Return [X, Y] of the center of cell containing provided text 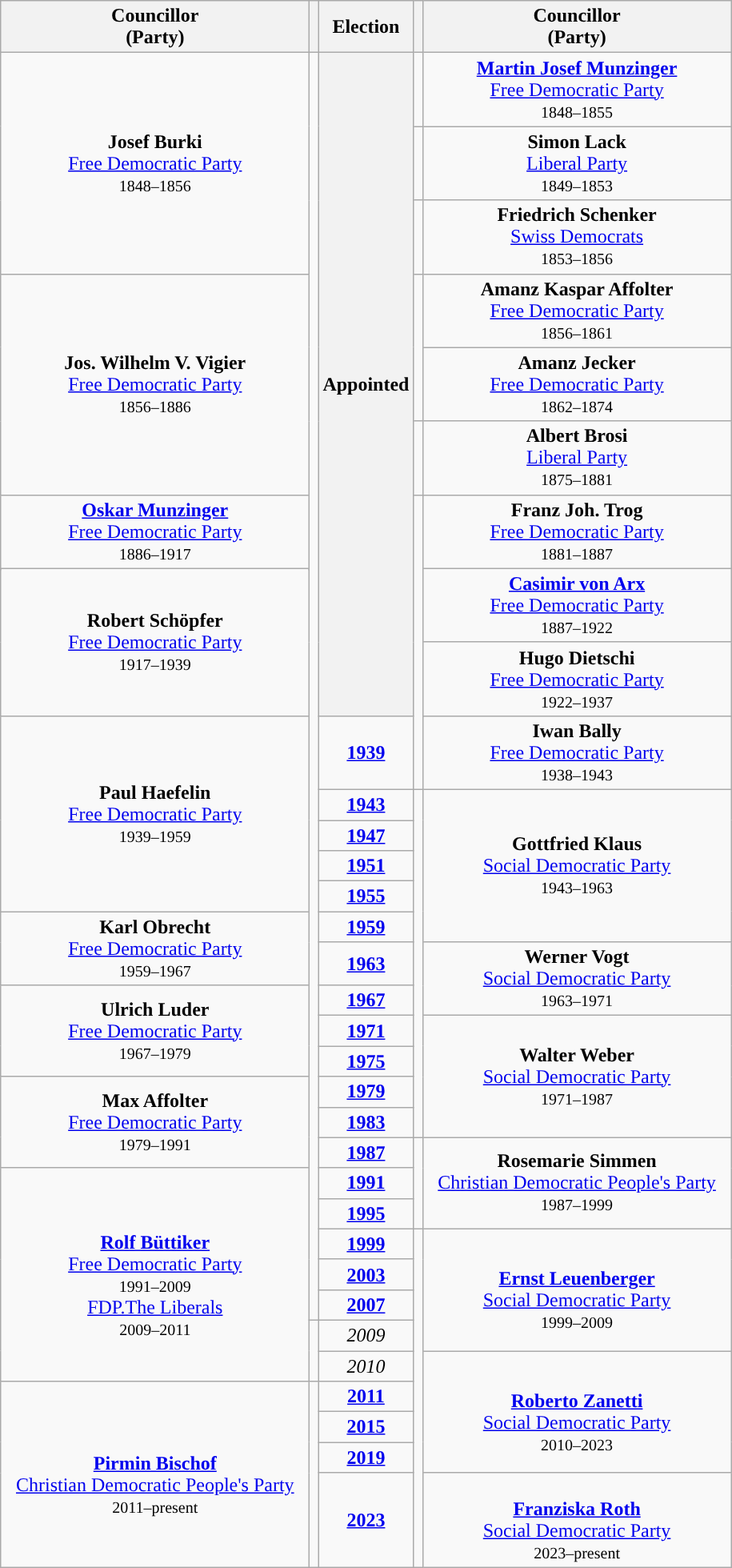
Simon LackLiberal Party1849–1853 [577, 163]
1995 [366, 1213]
2007 [366, 1305]
Pirmin BischofChristian Democratic People's Party2011–present [155, 1474]
Appointed [366, 384]
1987 [366, 1153]
Robert SchöpferFree Democratic Party1917–1939 [155, 642]
Josef BurkiFree Democratic Party1848–1856 [155, 163]
Election [366, 27]
Karl ObrechtFree Democratic Party1959–1967 [155, 948]
Amanz JeckerFree Democratic Party1862–1874 [577, 384]
Gottfried KlausSocial Democratic Party1943–1963 [577, 865]
1983 [366, 1122]
Casimir von ArxFree Democratic Party1887–1922 [577, 605]
Rosemarie SimmenChristian Democratic People's Party1987–1999 [577, 1183]
1955 [366, 896]
Ernst LeuenbergerSocial Democratic Party1999–2009 [577, 1289]
2003 [366, 1274]
1939 [366, 752]
1979 [366, 1092]
2009 [366, 1335]
2011 [366, 1397]
Franziska RothSocial Democratic Party2023–present [577, 1521]
1947 [366, 835]
Iwan BallyFree Democratic Party1938–1943 [577, 752]
Hugo DietschiFree Democratic Party1922–1937 [577, 679]
1963 [366, 964]
Roberto ZanettiSocial Democratic Party2010–2023 [577, 1412]
Friedrich SchenkerSwiss Democrats1853–1856 [577, 237]
Ulrich LuderFree Democratic Party1967–1979 [155, 1031]
1951 [366, 866]
1991 [366, 1183]
2023 [366, 1521]
1971 [366, 1031]
Max AffolterFree Democratic Party1979–1991 [155, 1122]
Martin Josef MunzingerFree Democratic Party1848–1855 [577, 90]
Werner VogtSocial Democratic Party1963–1971 [577, 979]
Jos. Wilhelm V. VigierFree Democratic Party1856–1886 [155, 384]
2015 [366, 1427]
Oskar MunzingerFree Democratic Party1886–1917 [155, 531]
Albert BrosiLiberal Party1875–1881 [577, 458]
2010 [366, 1366]
Franz Joh. TrogFree Democratic Party1881–1887 [577, 531]
Paul HaefelinFree Democratic Party1939–1959 [155, 813]
Amanz Kaspar AffolterFree Democratic Party1856–1861 [577, 311]
Rolf BüttikerFree Democratic Party1991–2009FDP.The Liberals2009–2011 [155, 1274]
1943 [366, 804]
1959 [366, 927]
Walter WeberSocial Democratic Party1971–1987 [577, 1077]
1967 [366, 1001]
2019 [366, 1458]
1999 [366, 1244]
1975 [366, 1061]
